Scan for the cell matching the given text and deliver its (X, Y) coordinate at center. 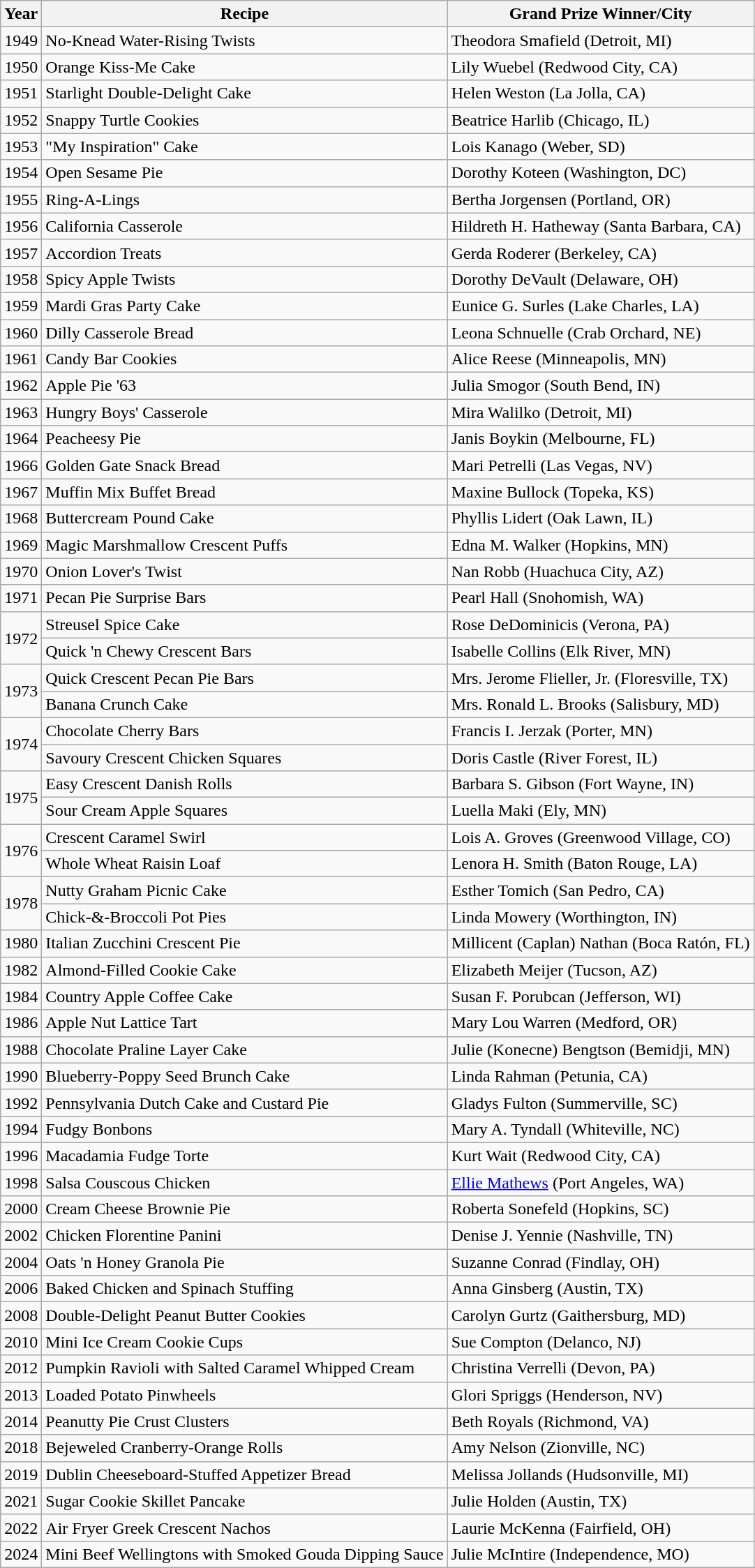
Golden Gate Snack Bread (244, 465)
Mira Walilko (Detroit, MI) (600, 412)
1963 (21, 412)
1954 (21, 173)
Esther Tomich (San Pedro, CA) (600, 890)
Hildreth H. Hatheway (Santa Barbara, CA) (600, 226)
Candy Bar Cookies (244, 359)
2024 (21, 1554)
1975 (21, 798)
1955 (21, 200)
Mary Lou Warren (Medford, OR) (600, 1023)
California Casserole (244, 226)
Nan Robb (Huachuca City, AZ) (600, 572)
Quick Crescent Pecan Pie Bars (244, 678)
1966 (21, 465)
Eunice G. Surles (Lake Charles, LA) (600, 306)
Year (21, 14)
1982 (21, 970)
1976 (21, 851)
Elizabeth Meijer (Tucson, AZ) (600, 970)
Loaded Potato Pinwheels (244, 1395)
Lois Kanago (Weber, SD) (600, 147)
2002 (21, 1236)
Peacheesy Pie (244, 439)
Spicy Apple Twists (244, 279)
Susan F. Porubcan (Jefferson, WI) (600, 996)
Amy Nelson (Zionville, NC) (600, 1448)
Edna M. Walker (Hopkins, MN) (600, 545)
Pearl Hall (Snohomish, WA) (600, 598)
Helen Weston (La Jolla, CA) (600, 94)
Double-Delight Peanut Butter Cookies (244, 1315)
1952 (21, 120)
Pecan Pie Surprise Bars (244, 598)
Janis Boykin (Melbourne, FL) (600, 439)
Dilly Casserole Bread (244, 333)
Cream Cheese Brownie Pie (244, 1209)
1953 (21, 147)
1968 (21, 518)
Italian Zucchini Crescent Pie (244, 943)
Julie McIntire (Independence, MO) (600, 1554)
Christina Verrelli (Devon, PA) (600, 1368)
Theodora Smafield (Detroit, MI) (600, 40)
Gladys Fulton (Summerville, SC) (600, 1103)
Leona Schnuelle (Crab Orchard, NE) (600, 333)
Onion Lover's Twist (244, 572)
2008 (21, 1315)
Mardi Gras Party Cake (244, 306)
1990 (21, 1076)
1972 (21, 638)
Glori Spriggs (Henderson, NV) (600, 1395)
1959 (21, 306)
1967 (21, 492)
Dorothy DeVault (Delaware, OH) (600, 279)
2014 (21, 1421)
Buttercream Pound Cake (244, 518)
Ring-A-Lings (244, 200)
Air Fryer Greek Crescent Nachos (244, 1528)
Fudgy Bonbons (244, 1129)
1984 (21, 996)
1962 (21, 386)
Doris Castle (River Forest, IL) (600, 757)
1961 (21, 359)
Country Apple Coffee Cake (244, 996)
Millicent (Caplan) Nathan (Boca Ratón, FL) (600, 943)
Mrs. Ronald L. Brooks (Salisbury, MD) (600, 704)
Mari Petrelli (Las Vegas, NV) (600, 465)
Accordion Treats (244, 253)
Phyllis Lidert (Oak Lawn, IL) (600, 518)
1956 (21, 226)
Roberta Sonefeld (Hopkins, SC) (600, 1209)
Salsa Couscous Chicken (244, 1183)
Grand Prize Winner/City (600, 14)
Lenora H. Smith (Baton Rouge, LA) (600, 864)
Lily Wuebel (Redwood City, CA) (600, 67)
Starlight Double-Delight Cake (244, 94)
1949 (21, 40)
Denise J. Yennie (Nashville, TN) (600, 1236)
1994 (21, 1129)
Anna Ginsberg (Austin, TX) (600, 1289)
Bertha Jorgensen (Portland, OR) (600, 200)
Barbara S. Gibson (Fort Wayne, IN) (600, 784)
Mrs. Jerome Flieller, Jr. (Floresville, TX) (600, 678)
Recipe (244, 14)
Baked Chicken and Spinach Stuffing (244, 1289)
Julie Holden (Austin, TX) (600, 1501)
Beth Royals (Richmond, VA) (600, 1421)
Open Sesame Pie (244, 173)
2004 (21, 1262)
Melissa Jollands (Hudsonville, MI) (600, 1474)
1957 (21, 253)
Peanutty Pie Crust Clusters (244, 1421)
Suzanne Conrad (Findlay, OH) (600, 1262)
1969 (21, 545)
1964 (21, 439)
Nutty Graham Picnic Cake (244, 890)
Crescent Caramel Swirl (244, 837)
Apple Pie '63 (244, 386)
Muffin Mix Buffet Bread (244, 492)
Streusel Spice Cake (244, 625)
1950 (21, 67)
Snappy Turtle Cookies (244, 120)
Mini Beef Wellingtons with Smoked Gouda Dipping Sauce (244, 1554)
1992 (21, 1103)
Rose DeDominicis (Verona, PA) (600, 625)
Bejeweled Cranberry-Orange Rolls (244, 1448)
1998 (21, 1183)
Orange Kiss-Me Cake (244, 67)
Linda Rahman (Petunia, CA) (600, 1076)
Luella Maki (Ely, MN) (600, 811)
Gerda Roderer (Berkeley, CA) (600, 253)
2018 (21, 1448)
2021 (21, 1501)
1971 (21, 598)
"My Inspiration" Cake (244, 147)
Francis I. Jerzak (Porter, MN) (600, 731)
Pumpkin Ravioli with Salted Caramel Whipped Cream (244, 1368)
2022 (21, 1528)
Hungry Boys' Casserole (244, 412)
Mary A. Tyndall (Whiteville, NC) (600, 1129)
1973 (21, 691)
2012 (21, 1368)
Almond-Filled Cookie Cake (244, 970)
Chick-&-Broccoli Pot Pies (244, 917)
1974 (21, 744)
Julie (Konecne) Bengtson (Bemidji, MN) (600, 1050)
Banana Crunch Cake (244, 704)
Chocolate Praline Layer Cake (244, 1050)
Maxine Bullock (Topeka, KS) (600, 492)
Savoury Crescent Chicken Squares (244, 757)
Laurie McKenna (Fairfield, OH) (600, 1528)
Carolyn Gurtz (Gaithersburg, MD) (600, 1315)
Sour Cream Apple Squares (244, 811)
1958 (21, 279)
2019 (21, 1474)
Kurt Wait (Redwood City, CA) (600, 1156)
Julia Smogor (South Bend, IN) (600, 386)
Alice Reese (Minneapolis, MN) (600, 359)
Chocolate Cherry Bars (244, 731)
2000 (21, 1209)
Quick 'n Chewy Crescent Bars (244, 651)
Macadamia Fudge Torte (244, 1156)
1978 (21, 904)
Oats 'n Honey Granola Pie (244, 1262)
Easy Crescent Danish Rolls (244, 784)
No-Knead Water-Rising Twists (244, 40)
2006 (21, 1289)
1960 (21, 333)
Dublin Cheeseboard-Stuffed Appetizer Bread (244, 1474)
Ellie Mathews (Port Angeles, WA) (600, 1183)
1986 (21, 1023)
Dorothy Koteen (Washington, DC) (600, 173)
1988 (21, 1050)
Whole Wheat Raisin Loaf (244, 864)
2013 (21, 1395)
1980 (21, 943)
1951 (21, 94)
Magic Marshmallow Crescent Puffs (244, 545)
Linda Mowery (Worthington, IN) (600, 917)
Sugar Cookie Skillet Pancake (244, 1501)
Sue Compton (Delanco, NJ) (600, 1342)
Chicken Florentine Panini (244, 1236)
Mini Ice Cream Cookie Cups (244, 1342)
Pennsylvania Dutch Cake and Custard Pie (244, 1103)
Blueberry-Poppy Seed Brunch Cake (244, 1076)
1996 (21, 1156)
Beatrice Harlib (Chicago, IL) (600, 120)
Lois A. Groves (Greenwood Village, CO) (600, 837)
2010 (21, 1342)
1970 (21, 572)
Apple Nut Lattice Tart (244, 1023)
Isabelle Collins (Elk River, MN) (600, 651)
